Extract the [x, y] coordinate from the center of the cell holding the provided text.  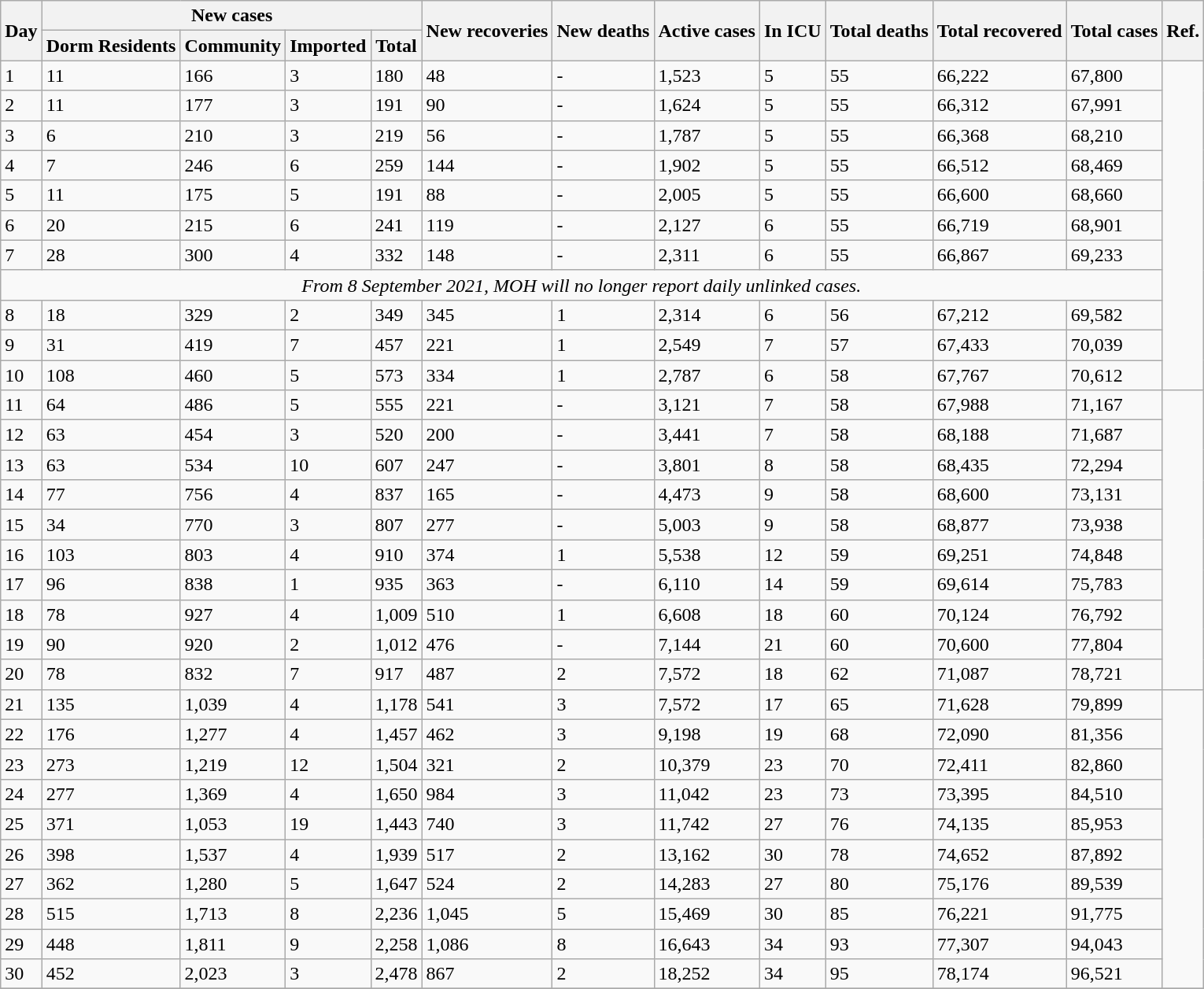
3,801 [707, 465]
419 [233, 345]
Total [397, 46]
93 [879, 944]
1,713 [233, 914]
73,395 [999, 794]
867 [487, 974]
1,039 [233, 704]
Active cases [707, 31]
13 [21, 465]
Day [21, 31]
74,652 [999, 854]
215 [233, 225]
573 [397, 375]
2,127 [707, 225]
1,939 [397, 854]
520 [397, 435]
7,144 [707, 644]
273 [111, 764]
2,023 [233, 974]
1,012 [397, 644]
72,090 [999, 734]
1,369 [233, 794]
756 [233, 495]
1,650 [397, 794]
76,792 [1114, 614]
2,478 [397, 974]
5,538 [707, 555]
Total deaths [879, 31]
927 [233, 614]
16,643 [707, 944]
1,443 [397, 824]
175 [233, 195]
917 [397, 674]
144 [487, 165]
1,504 [397, 764]
57 [879, 345]
4,473 [707, 495]
517 [487, 854]
6,608 [707, 614]
Total cases [1114, 31]
984 [487, 794]
15,469 [707, 914]
1,280 [233, 884]
66,867 [999, 255]
85,953 [1114, 824]
Dorm Residents [111, 46]
541 [487, 704]
73,938 [1114, 525]
In ICU [792, 31]
329 [233, 315]
476 [487, 644]
74,135 [999, 824]
2,314 [707, 315]
920 [233, 644]
259 [397, 165]
166 [233, 76]
349 [397, 315]
1,624 [707, 105]
321 [487, 764]
67,991 [1114, 105]
524 [487, 884]
78,721 [1114, 674]
1,787 [707, 135]
68,660 [1114, 195]
11,042 [707, 794]
740 [487, 824]
555 [397, 405]
Ref. [1184, 31]
510 [487, 614]
84,510 [1114, 794]
1,219 [233, 764]
31 [111, 345]
2,005 [707, 195]
From 8 September 2021, MOH will no longer report daily unlinked cases. [582, 285]
1,053 [233, 824]
68,188 [999, 435]
71,628 [999, 704]
88 [487, 195]
85 [879, 914]
371 [111, 824]
486 [233, 405]
71,687 [1114, 435]
1,647 [397, 884]
96,521 [1114, 974]
11,742 [707, 824]
22 [21, 734]
Community [233, 46]
66,222 [999, 76]
177 [233, 105]
66,512 [999, 165]
96 [111, 585]
838 [233, 585]
68 [879, 734]
New deaths [603, 31]
200 [487, 435]
448 [111, 944]
73 [879, 794]
345 [487, 315]
24 [21, 794]
1,178 [397, 704]
72,411 [999, 764]
103 [111, 555]
66,312 [999, 105]
68,210 [1114, 135]
75,783 [1114, 585]
1,811 [233, 944]
1,902 [707, 165]
9,198 [707, 734]
300 [233, 255]
534 [233, 465]
10,379 [707, 764]
108 [111, 375]
2,787 [707, 375]
82,860 [1114, 764]
69,582 [1114, 315]
16 [21, 555]
76 [879, 824]
67,433 [999, 345]
219 [397, 135]
832 [233, 674]
77 [111, 495]
1,537 [233, 854]
2,258 [397, 944]
New recoveries [487, 31]
837 [397, 495]
71,087 [999, 674]
72,294 [1114, 465]
462 [487, 734]
176 [111, 734]
935 [397, 585]
1,457 [397, 734]
374 [487, 555]
65 [879, 704]
13,162 [707, 854]
165 [487, 495]
2,311 [707, 255]
91,775 [1114, 914]
70 [879, 764]
14,283 [707, 884]
607 [397, 465]
362 [111, 884]
70,600 [999, 644]
332 [397, 255]
803 [233, 555]
81,356 [1114, 734]
807 [397, 525]
3,441 [707, 435]
69,614 [999, 585]
New cases [231, 16]
69,251 [999, 555]
79,899 [1114, 704]
241 [397, 225]
26 [21, 854]
74,848 [1114, 555]
62 [879, 674]
64 [111, 405]
6,110 [707, 585]
87,892 [1114, 854]
68,435 [999, 465]
1,523 [707, 76]
68,901 [1114, 225]
67,212 [999, 315]
5,003 [707, 525]
76,221 [999, 914]
66,368 [999, 135]
1,086 [487, 944]
334 [487, 375]
73,131 [1114, 495]
363 [487, 585]
70,124 [999, 614]
29 [21, 944]
80 [879, 884]
69,233 [1114, 255]
398 [111, 854]
487 [487, 674]
25 [21, 824]
68,469 [1114, 165]
210 [233, 135]
Imported [328, 46]
66,600 [999, 195]
67,800 [1114, 76]
180 [397, 76]
515 [111, 914]
1,277 [233, 734]
135 [111, 704]
68,600 [999, 495]
18,252 [707, 974]
68,877 [999, 525]
Total recovered [999, 31]
89,539 [1114, 884]
48 [487, 76]
78,174 [999, 974]
246 [233, 165]
77,804 [1114, 644]
95 [879, 974]
2,549 [707, 345]
66,719 [999, 225]
3,121 [707, 405]
2,236 [397, 914]
67,988 [999, 405]
1,045 [487, 914]
77,307 [999, 944]
454 [233, 435]
910 [397, 555]
67,767 [999, 375]
457 [397, 345]
75,176 [999, 884]
148 [487, 255]
770 [233, 525]
460 [233, 375]
70,039 [1114, 345]
15 [21, 525]
70,612 [1114, 375]
94,043 [1114, 944]
119 [487, 225]
1,009 [397, 614]
247 [487, 465]
71,167 [1114, 405]
452 [111, 974]
